Find where the given text appears and provide that cell's center as (x, y) coordinate. 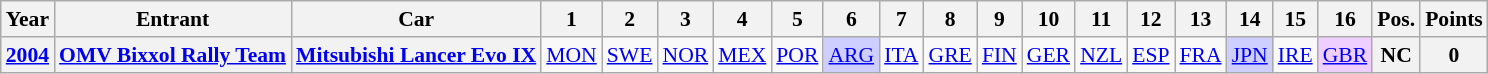
ITA (901, 55)
IRE (1296, 55)
11 (1101, 19)
FRA (1201, 55)
Year (28, 19)
NZL (1101, 55)
FIN (1000, 55)
7 (901, 19)
4 (742, 19)
SWE (630, 55)
10 (1048, 19)
ARG (851, 55)
ESP (1150, 55)
MEX (742, 55)
POR (797, 55)
15 (1296, 19)
2004 (28, 55)
Pos. (1396, 19)
6 (851, 19)
8 (950, 19)
Mitsubishi Lancer Evo IX (416, 55)
1 (572, 19)
OMV Bixxol Rally Team (172, 55)
MON (572, 55)
GBR (1346, 55)
13 (1201, 19)
5 (797, 19)
14 (1250, 19)
12 (1150, 19)
0 (1454, 55)
GER (1048, 55)
16 (1346, 19)
Points (1454, 19)
NOR (685, 55)
JPN (1250, 55)
Car (416, 19)
NC (1396, 55)
3 (685, 19)
9 (1000, 19)
2 (630, 19)
Entrant (172, 19)
GRE (950, 55)
